Detect which cell encompasses the target text, then output its [x, y] center coordinate. 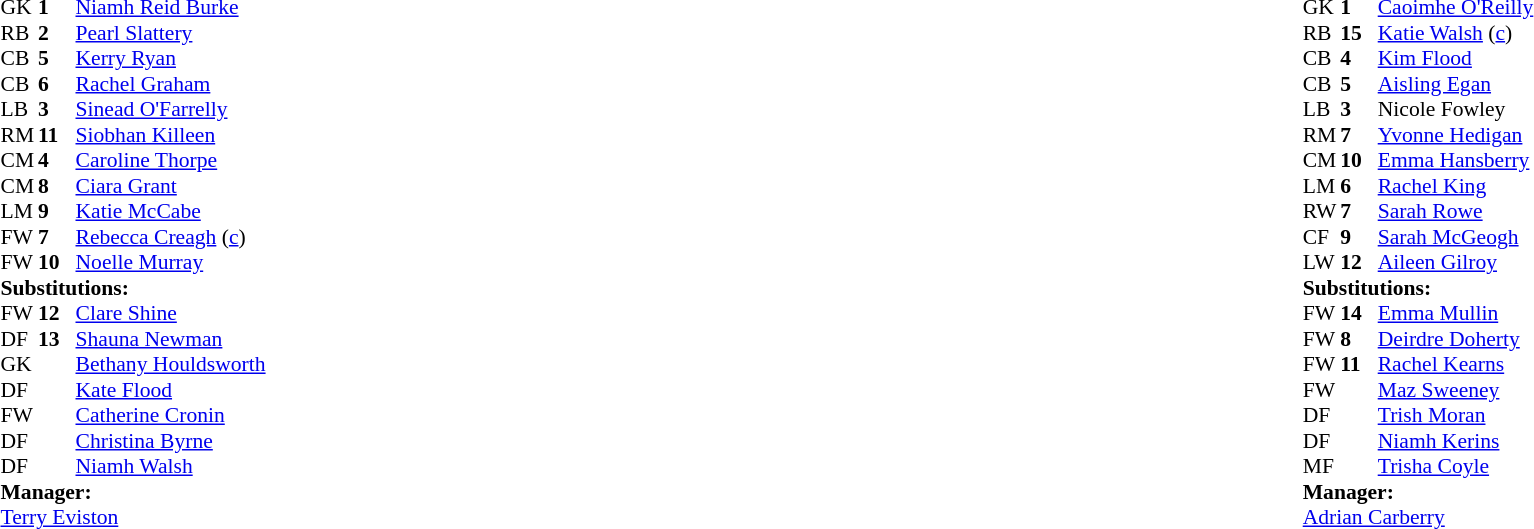
Rachel King [1456, 186]
Sarah McGeogh [1456, 237]
Katie Walsh (c) [1456, 33]
14 [1359, 313]
Aisling Egan [1456, 84]
Ciara Grant [171, 186]
Kerry Ryan [171, 59]
Niamh Walsh [171, 467]
Kate Flood [171, 390]
Pearl Slattery [171, 33]
13 [57, 339]
Noelle Murray [171, 263]
15 [1359, 33]
Emma Mullin [1456, 313]
RW [1322, 211]
Yvonne Hedigan [1456, 135]
LW [1322, 263]
Clare Shine [171, 313]
Bethany Houldsworth [171, 365]
Emma Hansberry [1456, 161]
Kim Flood [1456, 59]
Christina Byrne [171, 441]
Nicole Fowley [1456, 109]
Siobhan Killeen [171, 135]
Katie McCabe [171, 211]
Deirdre Doherty [1456, 339]
MF [1322, 467]
Trish Moran [1456, 415]
Catherine Cronin [171, 415]
Shauna Newman [171, 339]
Trisha Coyle [1456, 467]
Maz Sweeney [1456, 390]
2 [57, 33]
CF [1322, 237]
Aileen Gilroy [1456, 263]
Rachel Graham [171, 84]
Niamh Kerins [1456, 441]
Sinead O'Farrelly [171, 109]
GK [19, 365]
Sarah Rowe [1456, 211]
Caroline Thorpe [171, 161]
Rebecca Creagh (c) [171, 237]
Rachel Kearns [1456, 365]
